Detect which cell encompasses the target text, then output its [x, y] center coordinate. 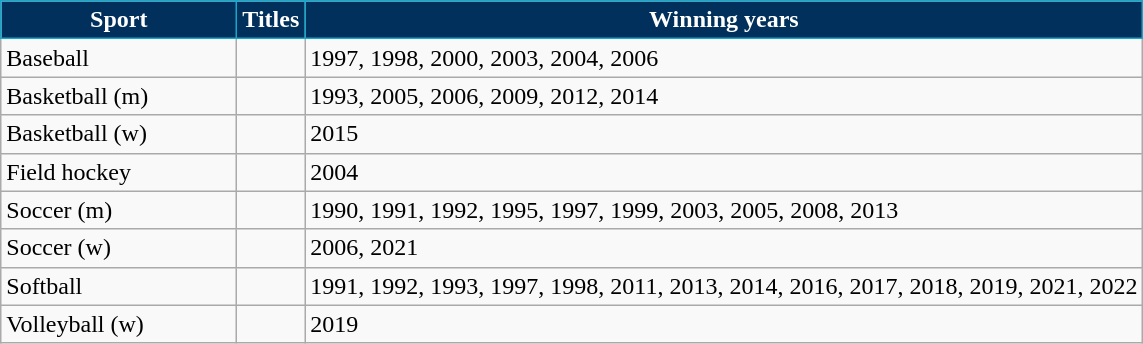
2015 [724, 134]
Volleyball (w) [119, 324]
Soccer (m) [119, 210]
Softball [119, 286]
2019 [724, 324]
1991, 1992, 1993, 1997, 1998, 2011, 2013, 2014, 2016, 2017, 2018, 2019, 2021, 2022 [724, 286]
1993, 2005, 2006, 2009, 2012, 2014 [724, 96]
2004 [724, 172]
Baseball [119, 58]
1997, 1998, 2000, 2003, 2004, 2006 [724, 58]
Basketball (w) [119, 134]
2006, 2021 [724, 248]
Sport [119, 20]
1990, 1991, 1992, 1995, 1997, 1999, 2003, 2005, 2008, 2013 [724, 210]
Soccer (w) [119, 248]
Winning years [724, 20]
Basketball (m) [119, 96]
Field hockey [119, 172]
Titles [271, 20]
